Pinpoint the cell where the given text exists, returning its [X, Y] midpoint coordinate. 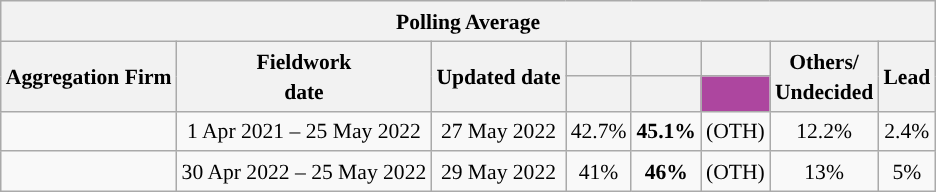
Others/Undecided [824, 76]
46% [666, 172]
2.4% [906, 131]
Fieldwork date [304, 76]
5% [906, 172]
12.2% [824, 131]
Aggregation Firm [89, 76]
1 Apr 2021 – 25 May 2022 [304, 131]
45.1% [666, 131]
30 Apr 2022 – 25 May 2022 [304, 172]
42.7% [599, 131]
41% [599, 172]
Updated date [498, 76]
Polling Average [468, 21]
13% [824, 172]
27 May 2022 [498, 131]
Lead [906, 76]
29 May 2022 [498, 172]
